From the cell containing the given text, extract its center point as (X, Y) coordinate. 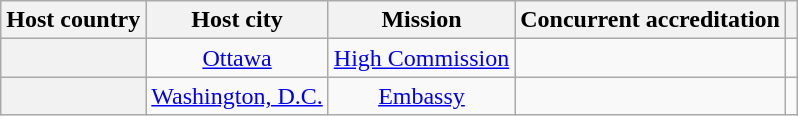
Embassy (421, 96)
Host country (74, 20)
Host city (237, 20)
Washington, D.C. (237, 96)
High Commission (421, 58)
Mission (421, 20)
Ottawa (237, 58)
Concurrent accreditation (650, 20)
